Capture the cell that displays the provided text and extract its [X, Y] central coordinate. 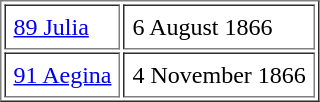
4 November 1866 [218, 74]
91 Aegina [62, 74]
6 August 1866 [218, 26]
89 Julia [62, 26]
